For the text-containing cell, return its midpoint in (X, Y) coordinate format. 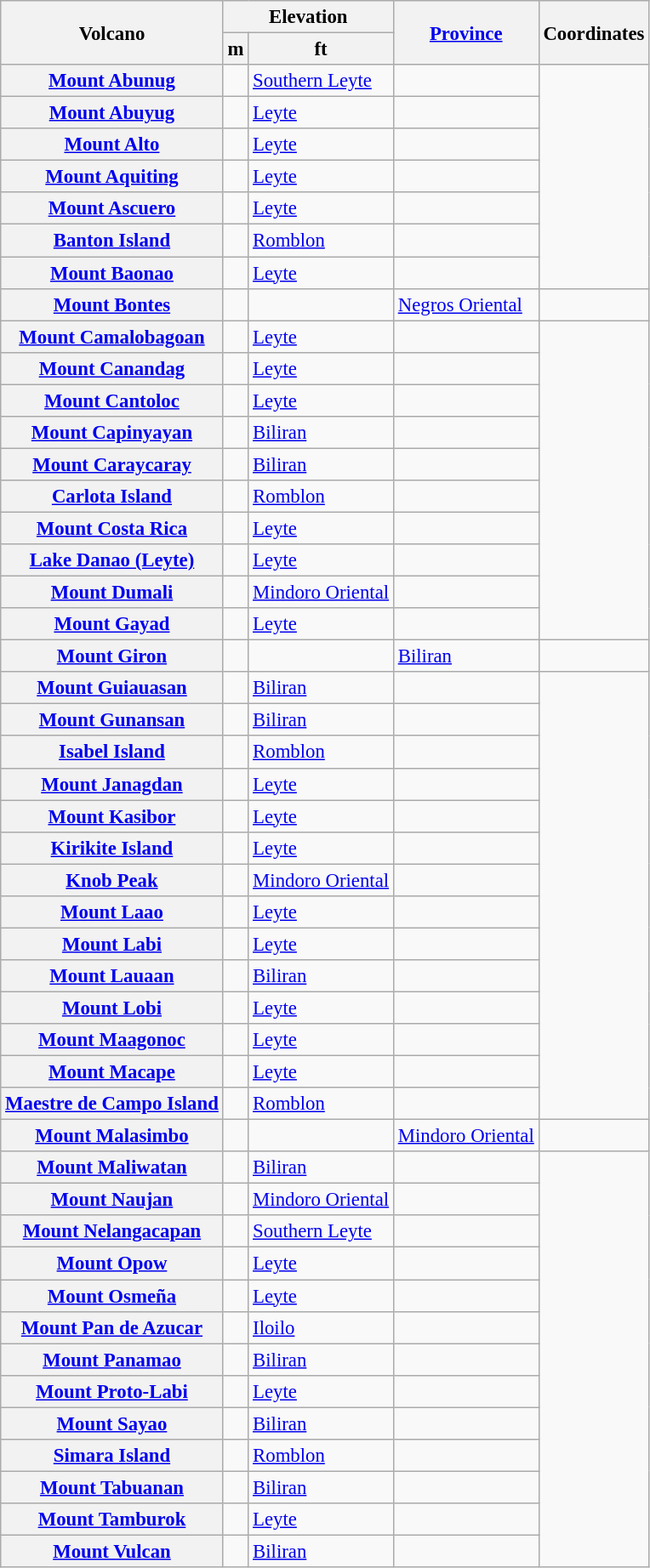
Lake Danao (Leyte) (112, 560)
Mount Janagdan (112, 784)
Mount Osmeña (112, 1296)
Mount Tamburok (112, 1520)
Mount Sayao (112, 1423)
Negros Oriental (466, 304)
Volcano (112, 32)
Mount Labi (112, 944)
Mount Dumali (112, 593)
Kirikite Island (112, 848)
Mount Cantoloc (112, 401)
Simara Island (112, 1456)
Mount Vulcan (112, 1551)
Knob Peak (112, 880)
Mount Aquiting (112, 177)
Elevation (308, 17)
Mount Abunug (112, 81)
Iloilo (322, 1327)
Maestre de Campo Island (112, 1104)
Carlota Island (112, 497)
Mount Opow (112, 1264)
Mount Gunansan (112, 720)
Mount Giron (112, 656)
Mount Panamao (112, 1360)
Mount Alto (112, 145)
Mount Malasimbo (112, 1136)
Isabel Island (112, 753)
Mount Nelangacapan (112, 1232)
Mount Pan de Azucar (112, 1327)
Mount Naujan (112, 1200)
Mount Macape (112, 1072)
Mount Camalobagoan (112, 337)
ft (322, 49)
Mount Maliwatan (112, 1167)
Mount Laao (112, 912)
m (236, 49)
Mount Capinyayan (112, 433)
Mount Baonao (112, 273)
Mount Tabuanan (112, 1487)
Mount Kasibor (112, 816)
Mount Proto-Labi (112, 1391)
Mount Gayad (112, 624)
Coordinates (594, 32)
Mount Maagonoc (112, 1040)
Mount Ascuero (112, 208)
Mount Lobi (112, 1008)
Mount Canandag (112, 368)
Mount Bontes (112, 304)
Mount Guiauasan (112, 688)
Banton Island (112, 241)
Province (466, 32)
Mount Caraycaray (112, 464)
Mount Costa Rica (112, 528)
Mount Abuyug (112, 113)
Mount Lauaan (112, 976)
